Return the [x, y] coordinate for the center point of the cell that contains the specified text.  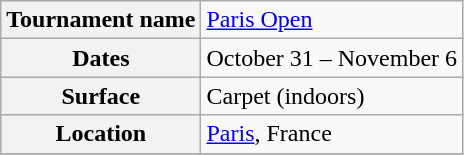
Surface [101, 96]
Paris, France [332, 134]
Location [101, 134]
October 31 – November 6 [332, 58]
Dates [101, 58]
Carpet (indoors) [332, 96]
Tournament name [101, 20]
Paris Open [332, 20]
